Pinpoint the cell where the given text exists, returning its [X, Y] midpoint coordinate. 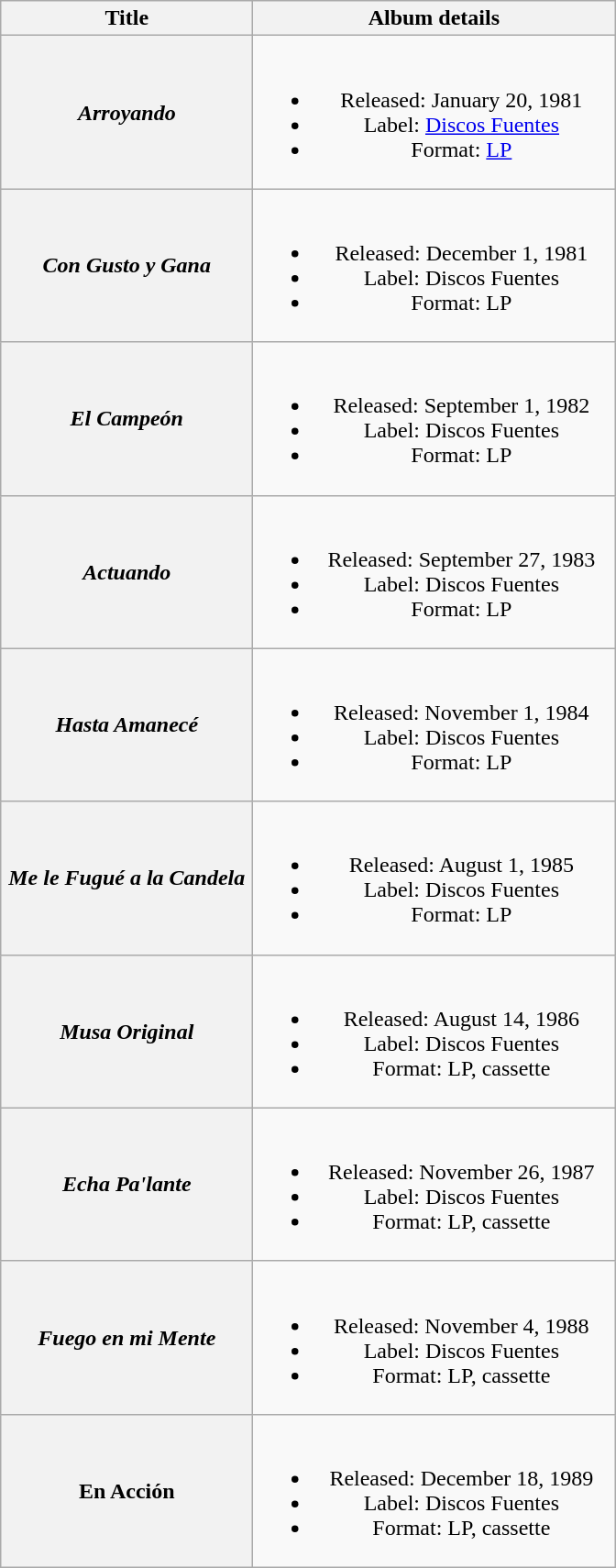
Musa Original [126, 1031]
Con Gusto y Gana [126, 266]
Released: December 1, 1981Label: Discos FuentesFormat: LP [434, 266]
Released: December 18, 1989Label: Discos FuentesFormat: LP, cassette [434, 1491]
Title [126, 18]
Echa Pa'lante [126, 1185]
Album details [434, 18]
Released: November 26, 1987Label: Discos FuentesFormat: LP, cassette [434, 1185]
En Acción [126, 1491]
Released: January 20, 1981Label: Discos FuentesFormat: LP [434, 112]
Released: September 27, 1983Label: Discos FuentesFormat: LP [434, 572]
Arroyando [126, 112]
Released: November 4, 1988Label: Discos FuentesFormat: LP, cassette [434, 1337]
Released: August 1, 1985Label: Discos FuentesFormat: LP [434, 878]
El Campeón [126, 418]
Hasta Amanecé [126, 724]
Released: August 14, 1986Label: Discos FuentesFormat: LP, cassette [434, 1031]
Actuando [126, 572]
Released: November 1, 1984Label: Discos FuentesFormat: LP [434, 724]
Released: September 1, 1982Label: Discos FuentesFormat: LP [434, 418]
Fuego en mi Mente [126, 1337]
Me le Fugué a la Candela [126, 878]
